Search for the cell housing the specified text and yield its [x, y] center coordinate. 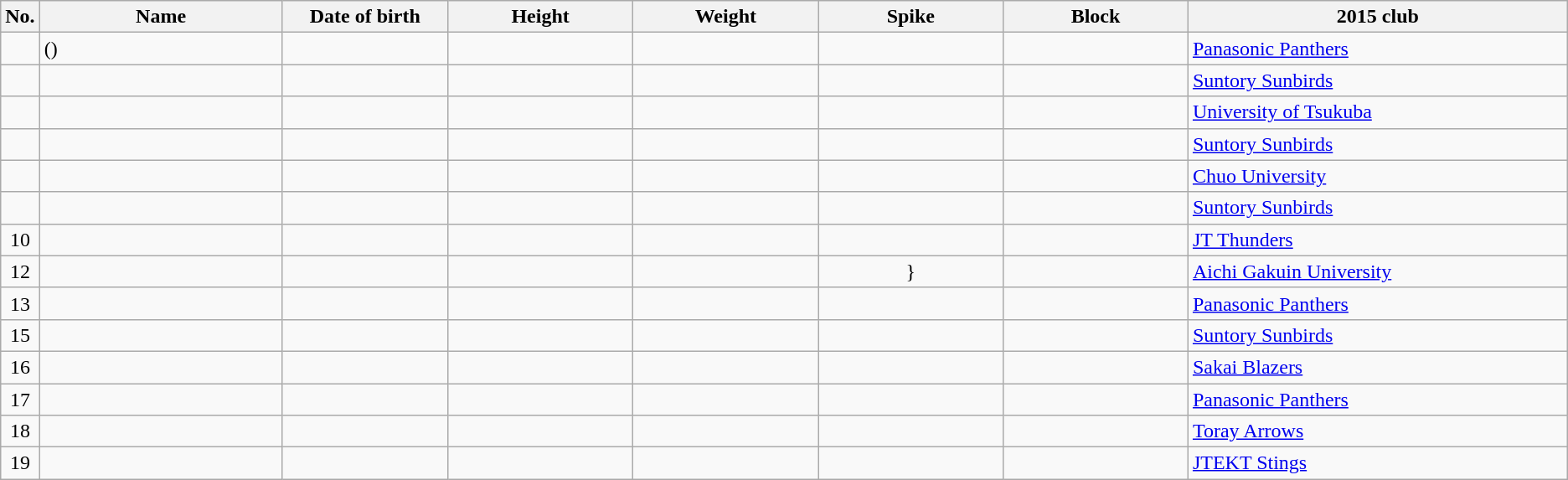
Aichi Gakuin University [1377, 271]
13 [20, 303]
Weight [725, 17]
17 [20, 400]
JT Thunders [1377, 240]
19 [20, 463]
Sakai Blazers [1377, 367]
University of Tsukuba [1377, 112]
} [911, 271]
Spike [911, 17]
18 [20, 431]
JTEKT Stings [1377, 463]
15 [20, 335]
Chuo University [1377, 176]
() [161, 49]
Name [161, 17]
Toray Arrows [1377, 431]
Date of birth [365, 17]
10 [20, 240]
Block [1096, 17]
Height [539, 17]
12 [20, 271]
16 [20, 367]
No. [20, 17]
2015 club [1377, 17]
